Scan for the cell matching the given text and deliver its [x, y] coordinate at center. 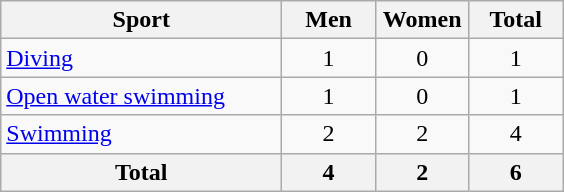
6 [516, 172]
Open water swimming [142, 96]
Men [329, 20]
Women [422, 20]
Diving [142, 58]
Sport [142, 20]
Swimming [142, 134]
